Return (X, Y) of the center of cell containing provided text 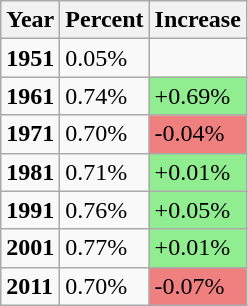
0.71% (104, 172)
1951 (30, 58)
1981 (30, 172)
2011 (30, 286)
-0.04% (198, 134)
+0.05% (198, 210)
+0.69% (198, 96)
Percent (104, 20)
-0.07% (198, 286)
Increase (198, 20)
0.76% (104, 210)
1991 (30, 210)
0.74% (104, 96)
0.77% (104, 248)
1971 (30, 134)
Year (30, 20)
2001 (30, 248)
1961 (30, 96)
0.05% (104, 58)
